Determine the [X, Y] coordinate at the center of the cell enclosing the given text.  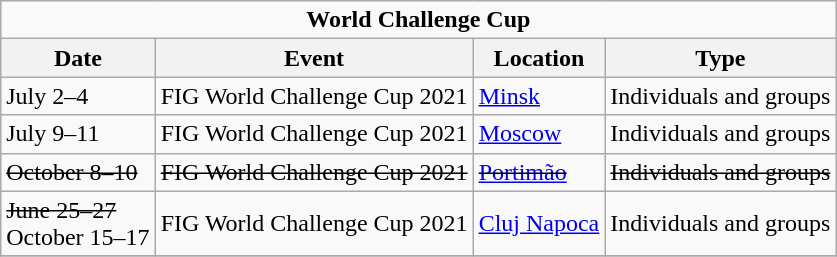
Minsk [539, 96]
World Challenge Cup [418, 20]
Moscow [539, 134]
Cluj Napoca [539, 224]
June 25–27October 15–17 [78, 224]
July 9–11 [78, 134]
Type [720, 58]
October 8–10 [78, 172]
Event [314, 58]
Location [539, 58]
July 2–4 [78, 96]
Portimão [539, 172]
Date [78, 58]
